Provide the (x, y) coordinate of the cell's center where the given text is located.  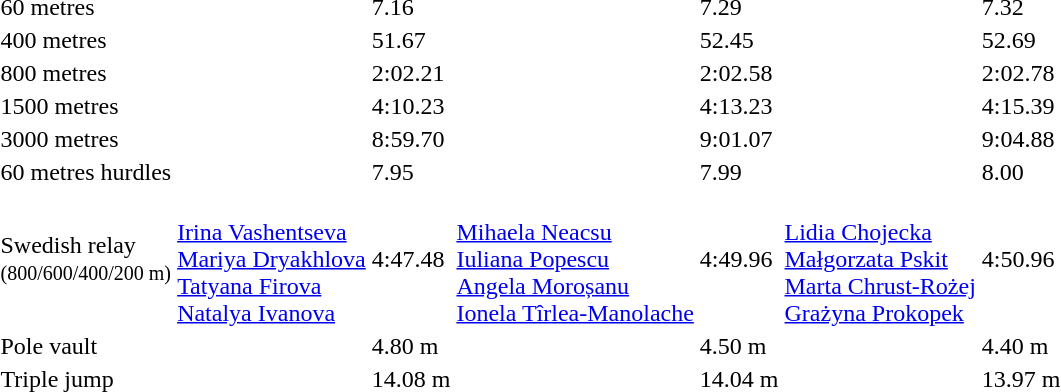
4:10.23 (411, 106)
4:49.96 (739, 259)
Irina VashentsevaMariya DryakhlovaTatyana FirovaNatalya Ivanova (272, 259)
7.99 (739, 172)
4:47.48 (411, 259)
9:01.07 (739, 139)
51.67 (411, 40)
8:59.70 (411, 139)
4:13.23 (739, 106)
4.80 m (411, 346)
7.95 (411, 172)
Lidia ChojeckaMałgorzata PskitMarta Chrust-RożejGrażyna Prokopek (880, 259)
2:02.21 (411, 73)
2:02.58 (739, 73)
Mihaela NeacsuIuliana PopescuAngela MoroșanuIonela Tîrlea-Manolache (575, 259)
4.50 m (739, 346)
52.45 (739, 40)
